For the text-containing cell, return its midpoint in [x, y] coordinate format. 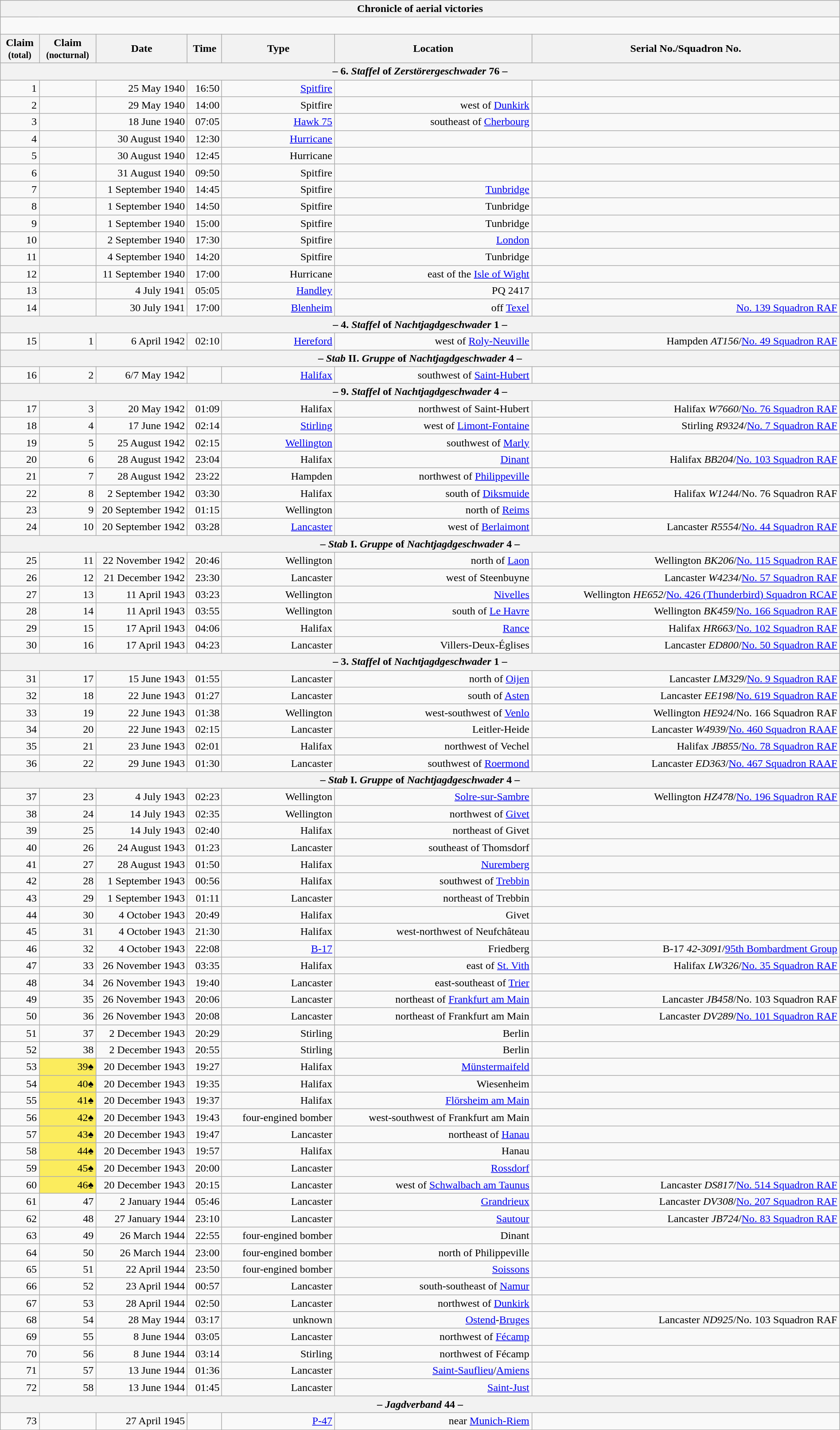
unknown [278, 1320]
22 November 1942 [142, 561]
Blenheim [278, 308]
north of Philippeville [433, 1252]
east-southeast of Trier [433, 982]
east of the Isle of Wight [433, 274]
northwest of Philippeville [433, 476]
22:55 [205, 1235]
25 May 1940 [142, 88]
27 April 1945 [142, 1421]
4 July 1941 [142, 291]
21:30 [205, 932]
– Jagdverband 44 – [420, 1404]
London [433, 240]
20:29 [205, 1033]
Chronicle of aerial victories [420, 9]
14:20 [205, 257]
southeast of Thomsdorf [433, 848]
28 August 1943 [142, 864]
Nivelles [433, 594]
15:00 [205, 223]
Halifax BB204/No. 103 Squadron RAF [686, 459]
west-southwest of Venlo [433, 712]
17:30 [205, 240]
39♠ [67, 1067]
east of St. Vith [433, 965]
6 April 1942 [142, 341]
28 May 1944 [142, 1320]
west of Schwalbach am Taunus [433, 1185]
Lancaster DV289/No. 101 Squadron RAF [686, 1016]
Halifax W7660/No. 76 Squadron RAF [686, 409]
west-southwest of Frankfurt am Main [433, 1117]
Handley [278, 291]
No. 139 Squadron RAF [686, 308]
01:15 [205, 510]
59 [20, 1168]
63 [20, 1235]
Lancaster DS817/No. 514 Squadron RAF [686, 1185]
02:50 [205, 1303]
68 [20, 1320]
67 [20, 1303]
southwest of Marly [433, 442]
23:04 [205, 459]
70 [20, 1354]
02:35 [205, 814]
45♠ [67, 1168]
19:40 [205, 982]
south of Asten [433, 695]
Stirling R9324/No. 7 Squadron RAF [686, 426]
Halifax HR663/No. 102 Squadron RAF [686, 628]
west of Limont-Fontaine [433, 426]
Serial No./Squadron No. [686, 49]
Wellington HE924/No. 166 Squadron RAF [686, 712]
72 [20, 1387]
southwest of Roermond [433, 763]
23:30 [205, 578]
01:23 [205, 848]
Lancaster ED800/No. 50 Squadron RAF [686, 645]
05:05 [205, 291]
05:46 [205, 1202]
Hanau [433, 1151]
73 [20, 1421]
01:09 [205, 409]
4 September 1940 [142, 257]
15 June 1943 [142, 679]
northeast of Trebbin [433, 898]
20:55 [205, 1050]
2 September 1940 [142, 240]
south-southeast of Namur [433, 1286]
Grandrieux [433, 1202]
42 [20, 881]
Saint-Just [433, 1387]
– 6. Staffel of Zerstörergeschwader 76 – [420, 71]
01:50 [205, 864]
12:30 [205, 139]
20:46 [205, 561]
2 September 1942 [142, 493]
Lancaster R5554/No. 44 Squadron RAF [686, 527]
29 June 1943 [142, 763]
south of Le Havre [433, 611]
Rossdorf [433, 1168]
03:17 [205, 1320]
19:35 [205, 1084]
northeast of Givet [433, 831]
Type [278, 49]
29 May 1940 [142, 105]
25 August 1942 [142, 442]
00:56 [205, 881]
north of Laon [433, 561]
21 December 1942 [142, 578]
northwest of Vechel [433, 746]
Rance [433, 628]
00:57 [205, 1286]
Flörsheim am Main [433, 1101]
19:43 [205, 1117]
14:50 [205, 206]
northeast of Hanau [433, 1134]
40 [20, 848]
03:55 [205, 611]
69 [20, 1337]
23 June 1943 [142, 746]
04:23 [205, 645]
Claim(total) [20, 49]
02:10 [205, 341]
Wiesenheim [433, 1084]
41 [20, 864]
Hawk 75 [278, 122]
20 May 1942 [142, 409]
39 [20, 831]
01:38 [205, 712]
45 [20, 932]
west-northwest of Neufchâteau [433, 932]
Wellington HZ478/No. 196 Squadron RAF [686, 797]
Lancaster LM329/No. 9 Squadron RAF [686, 679]
01:30 [205, 763]
02:23 [205, 797]
PQ 2417 [433, 291]
Wellington HE652/No. 426 (Thunderbird) Squadron RCAF [686, 594]
43 [20, 898]
Lancaster W4234/No. 57 Squadron RAF [686, 578]
01:27 [205, 695]
Time [205, 49]
23 April 1944 [142, 1286]
Hampden [278, 476]
Givet [433, 915]
22:08 [205, 949]
20:06 [205, 999]
03:14 [205, 1354]
Wellington BK206/No. 115 Squadron RAF [686, 561]
40♠ [67, 1084]
Lancaster JB458/No. 103 Squadron RAF [686, 999]
northwest of Saint-Hubert [433, 409]
03:28 [205, 527]
44 [20, 915]
12:45 [205, 156]
near Munich-Riem [433, 1421]
65 [20, 1269]
07:05 [205, 122]
northwest of Givet [433, 814]
2 January 1944 [142, 1202]
03:05 [205, 1337]
west of Dunkirk [433, 105]
4 July 1943 [142, 797]
61 [20, 1202]
19:47 [205, 1134]
Hereford [278, 341]
41♠ [67, 1101]
off Texel [433, 308]
19:27 [205, 1067]
Lancaster ND925/No. 103 Squadron RAF [686, 1320]
11 September 1940 [142, 274]
71 [20, 1371]
46 [20, 949]
14:45 [205, 189]
03:35 [205, 965]
01:45 [205, 1387]
04:06 [205, 628]
southwest of Trebbin [433, 881]
03:23 [205, 594]
23:00 [205, 1252]
Hampden AT156/No. 49 Squadron RAF [686, 341]
Lancaster ED363/No. 467 Squadron RAAF [686, 763]
23:50 [205, 1269]
Münstermaifeld [433, 1067]
Halifax LW326/No. 35 Squadron RAF [686, 965]
Saint-Sauflieu/Amiens [433, 1371]
southwest of Saint-Hubert [433, 375]
30 July 1941 [142, 308]
20:08 [205, 1016]
– 9. Staffel of Nachtjagdgeschwader 4 – [420, 392]
19:37 [205, 1101]
north of Reims [433, 510]
66 [20, 1286]
46♠ [67, 1185]
62 [20, 1219]
Nuremberg [433, 864]
23:10 [205, 1219]
6/7 May 1942 [142, 375]
20:49 [205, 915]
Lancaster JB724/No. 83 Squadron RAF [686, 1219]
24 August 1943 [142, 848]
09:50 [205, 172]
P-47 [278, 1421]
Lancaster DV308/No. 207 Squadron RAF [686, 1202]
20:15 [205, 1185]
southeast of Cherbourg [433, 122]
Soissons [433, 1269]
– 3. Staffel of Nachtjagdgeschwader 1 – [420, 662]
– Stab II. Gruppe of Nachtjagdgeschwader 4 – [420, 358]
23:22 [205, 476]
Villers-Deux-Églises [433, 645]
42♠ [67, 1117]
Location [433, 49]
northwest of Dunkirk [433, 1303]
Halifax JB855/No. 78 Squadron RAF [686, 746]
16:50 [205, 88]
60 [20, 1185]
01:36 [205, 1371]
Date [142, 49]
02:01 [205, 746]
43♠ [67, 1134]
02:40 [205, 831]
B-17 [278, 949]
north of Oijen [433, 679]
– 4. Staffel of Nachtjagdgeschwader 1 – [420, 324]
28 April 1944 [142, 1303]
Sautour [433, 1219]
27 January 1944 [142, 1219]
44♠ [67, 1151]
Wellington BK459/No. 166 Squadron RAF [686, 611]
17 June 1942 [142, 426]
03:30 [205, 493]
19:57 [205, 1151]
west of Berlaimont [433, 527]
02:14 [205, 426]
20:00 [205, 1168]
south of Diksmuide [433, 493]
18 June 1940 [142, 122]
14:00 [205, 105]
Halifax W1244/No. 76 Squadron RAF [686, 493]
Solre-sur-Sambre [433, 797]
Claim(nocturnal) [67, 49]
B-17 42-3091/95th Bombardment Group [686, 949]
Friedberg [433, 949]
Leitler-Heide [433, 729]
Lancaster EE198/No. 619 Squadron RAF [686, 695]
west of Steenbuyne [433, 578]
22 April 1944 [142, 1269]
01:11 [205, 898]
64 [20, 1252]
Lancaster W4939/No. 460 Squadron RAAF [686, 729]
31 August 1940 [142, 172]
01:55 [205, 679]
west of Roly-Neuville [433, 341]
Ostend-Bruges [433, 1320]
